Capture the cell that displays the provided text and extract its [x, y] central coordinate. 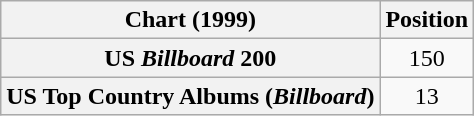
Chart (1999) [190, 20]
13 [427, 96]
Position [427, 20]
150 [427, 58]
US Top Country Albums (Billboard) [190, 96]
US Billboard 200 [190, 58]
